Return the [X, Y] coordinate for the center point of the cell that contains the specified text.  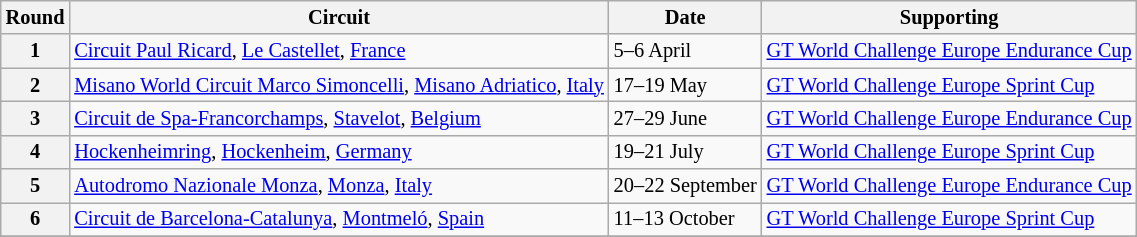
Circuit Paul Ricard, Le Castellet, France [338, 51]
20–22 September [686, 186]
Circuit [338, 17]
3 [36, 118]
17–19 May [686, 85]
Misano World Circuit Marco Simoncelli, Misano Adriatico, Italy [338, 85]
Hockenheimring, Hockenheim, Germany [338, 152]
Supporting [950, 17]
5–6 April [686, 51]
6 [36, 219]
1 [36, 51]
Circuit de Barcelona-Catalunya, Montmeló, Spain [338, 219]
Circuit de Spa-Francorchamps, Stavelot, Belgium [338, 118]
5 [36, 186]
4 [36, 152]
2 [36, 85]
19–21 July [686, 152]
Round [36, 17]
27–29 June [686, 118]
Autodromo Nazionale Monza, Monza, Italy [338, 186]
11–13 October [686, 219]
Date [686, 17]
